For the text-containing cell, return its midpoint in [X, Y] coordinate format. 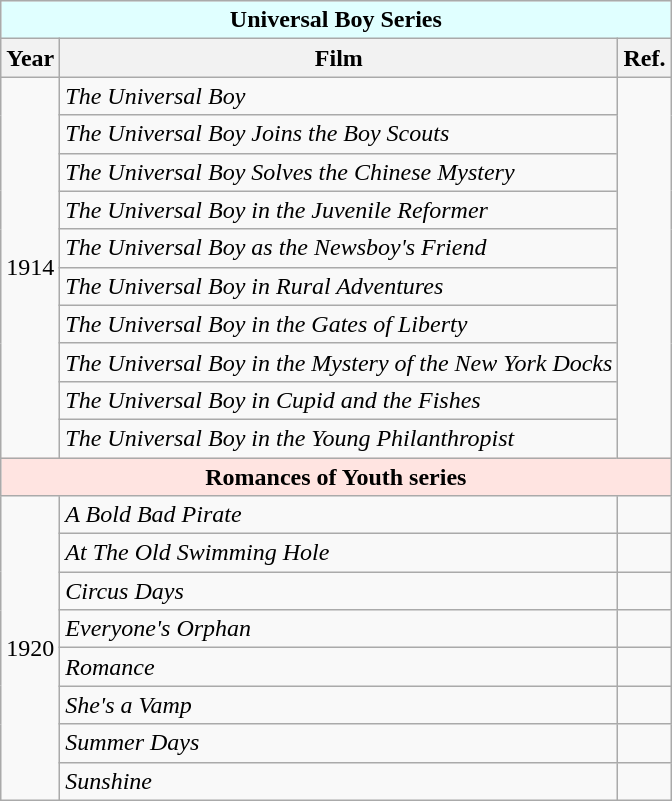
The Universal Boy in Rural Adventures [339, 286]
The Universal Boy in the Mystery of the New York Docks [339, 362]
The Universal Boy in the Juvenile Reformer [339, 210]
The Universal Boy in Cupid and the Fishes [339, 400]
Sunshine [339, 781]
A Bold Bad Pirate [339, 515]
The Universal Boy Joins the Boy Scouts [339, 134]
Everyone's Orphan [339, 629]
The Universal Boy in the Gates of Liberty [339, 324]
She's a Vamp [339, 705]
Circus Days [339, 591]
1920 [30, 648]
Year [30, 58]
The Universal Boy as the Newsboy's Friend [339, 248]
Film [339, 58]
The Universal Boy Solves the Chinese Mystery [339, 172]
The Universal Boy [339, 96]
Romances of Youth series [336, 477]
The Universal Boy in the Young Philanthropist [339, 438]
Ref. [644, 58]
Universal Boy Series [336, 20]
At The Old Swimming Hole [339, 553]
Summer Days [339, 743]
1914 [30, 268]
Romance [339, 667]
